Detect which cell encompasses the target text, then output its [x, y] center coordinate. 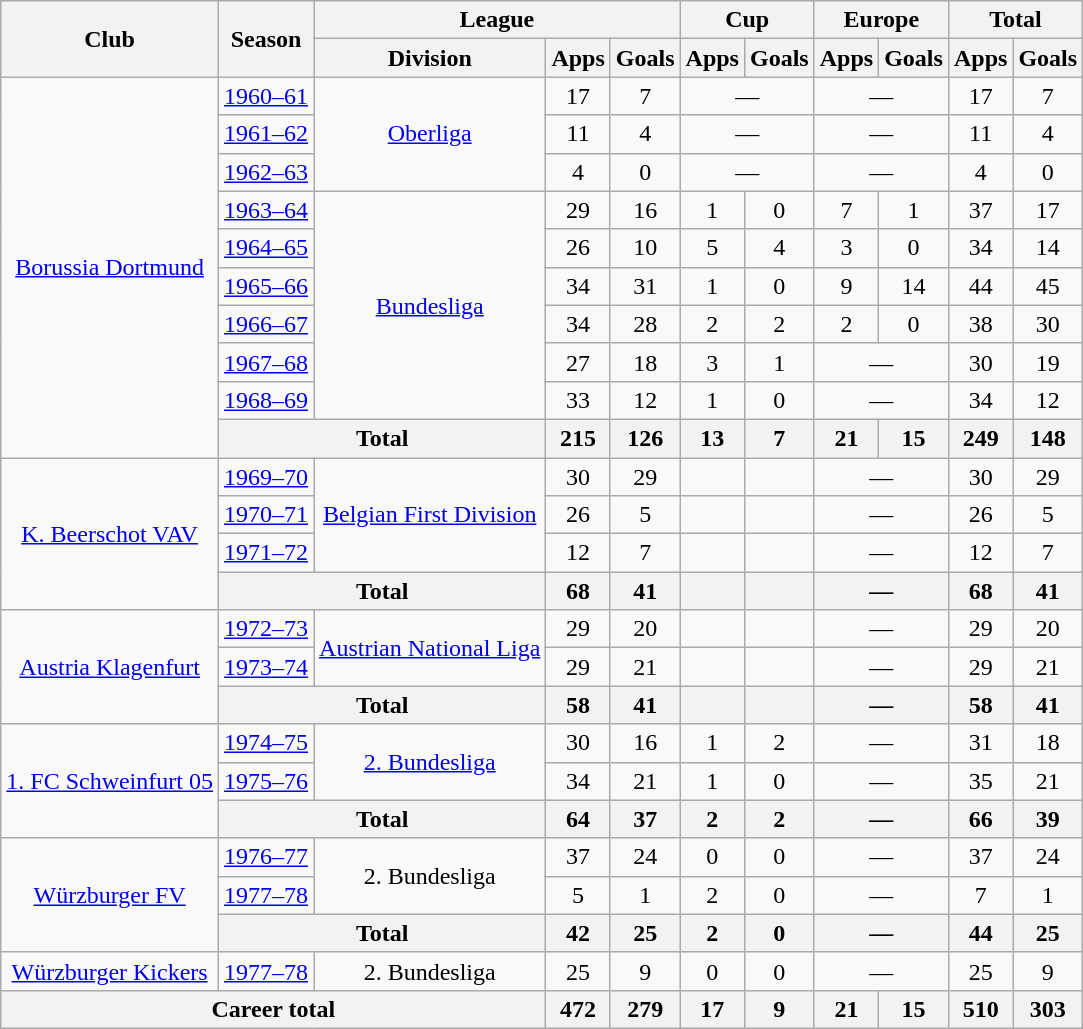
1961–62 [266, 134]
1973–74 [266, 667]
Würzburger FV [110, 895]
13 [712, 438]
510 [980, 1009]
Season [266, 39]
279 [645, 1009]
Club [110, 39]
Belgian First Division [430, 515]
27 [578, 362]
126 [645, 438]
1967–68 [266, 362]
1975–76 [266, 781]
Oberliga [430, 134]
148 [1048, 438]
1966–67 [266, 324]
38 [980, 324]
28 [645, 324]
1972–73 [266, 629]
1969–70 [266, 477]
Austrian National Liga [430, 648]
472 [578, 1009]
39 [1048, 819]
Austria Klagenfurt [110, 667]
35 [980, 781]
64 [578, 819]
Europe [881, 20]
1963–64 [266, 210]
66 [980, 819]
1971–72 [266, 553]
19 [1048, 362]
215 [578, 438]
1965–66 [266, 286]
Borussia Dortmund [110, 268]
10 [645, 248]
Division [430, 58]
Würzburger Kickers [110, 971]
33 [578, 400]
1974–75 [266, 743]
1976–77 [266, 857]
Career total [274, 1009]
45 [1048, 286]
K. Beerschot VAV [110, 534]
Bundesliga [430, 305]
249 [980, 438]
League [498, 20]
Cup [747, 20]
1960–61 [266, 96]
1964–65 [266, 248]
303 [1048, 1009]
1970–71 [266, 515]
1962–63 [266, 172]
42 [578, 933]
1968–69 [266, 400]
1. FC Schweinfurt 05 [110, 781]
